Return (X, Y) of the center of cell containing provided text 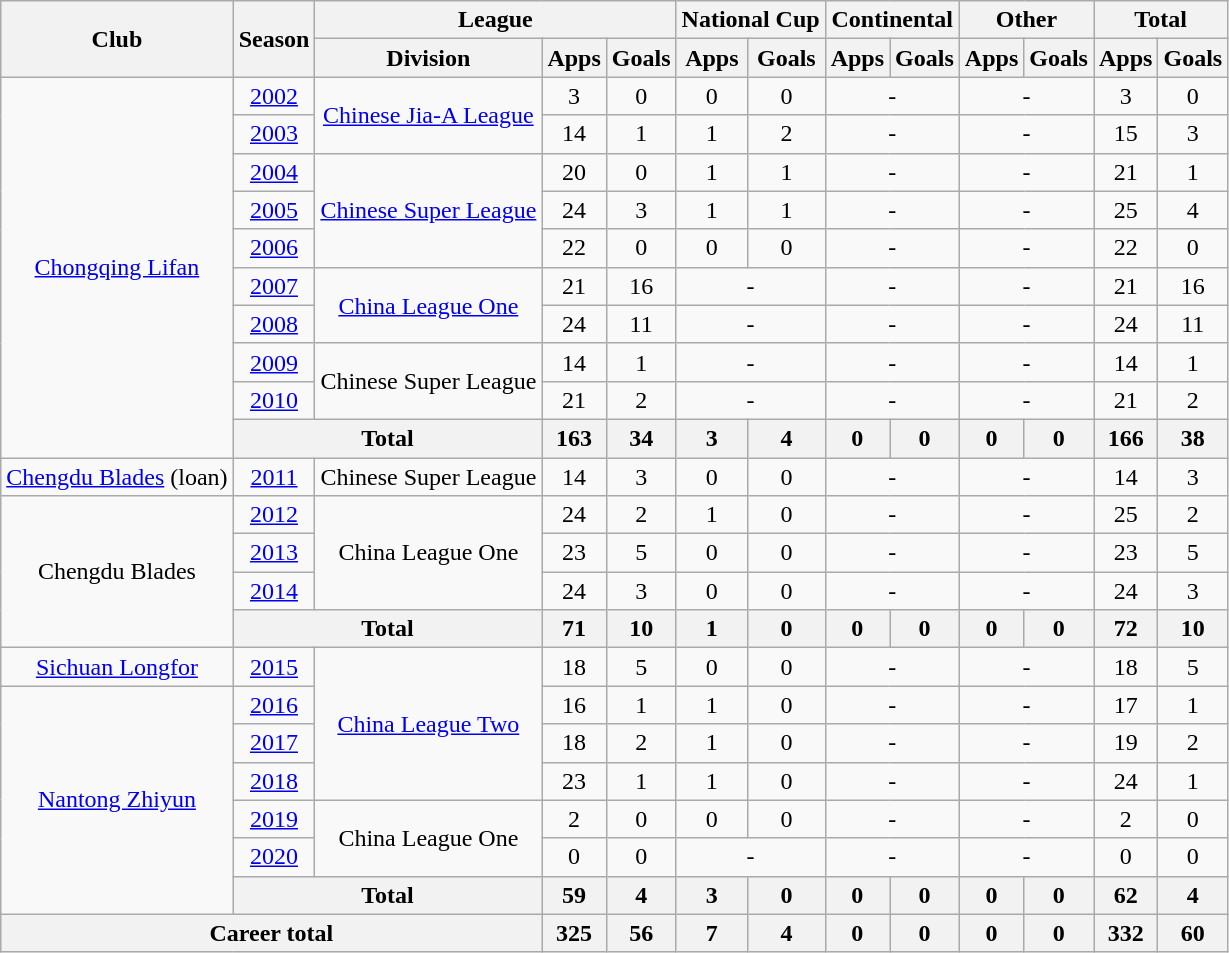
Chinese Jia-A League (428, 115)
Season (274, 39)
2020 (274, 857)
71 (574, 629)
Continental (892, 20)
2017 (274, 743)
325 (574, 933)
Chengdu Blades (117, 572)
2018 (274, 781)
Club (117, 39)
China League Two (428, 724)
Sichuan Longfor (117, 667)
Division (428, 58)
62 (1126, 895)
2004 (274, 172)
2015 (274, 667)
Chongqing Lifan (117, 268)
2003 (274, 134)
2019 (274, 819)
2006 (274, 248)
2005 (274, 210)
Other (1026, 20)
2009 (274, 362)
19 (1126, 743)
League (496, 20)
2002 (274, 96)
163 (574, 438)
166 (1126, 438)
20 (574, 172)
2016 (274, 705)
60 (1193, 933)
Nantong Zhiyun (117, 800)
56 (641, 933)
34 (641, 438)
National Cup (750, 20)
2011 (274, 477)
Career total (272, 933)
Chengdu Blades (loan) (117, 477)
2007 (274, 286)
2014 (274, 591)
15 (1126, 134)
59 (574, 895)
2008 (274, 324)
17 (1126, 705)
332 (1126, 933)
72 (1126, 629)
2013 (274, 553)
2012 (274, 515)
7 (712, 933)
38 (1193, 438)
2010 (274, 400)
